Capture the cell that displays the provided text and extract its (X, Y) central coordinate. 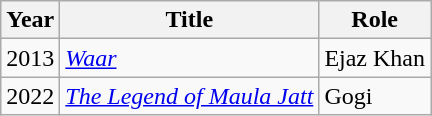
The Legend of Maula Jatt (190, 96)
Title (190, 20)
Gogi (375, 96)
2013 (30, 58)
Year (30, 20)
Waar (190, 58)
Role (375, 20)
2022 (30, 96)
Ejaz Khan (375, 58)
